Search for the cell housing the specified text and yield its [X, Y] center coordinate. 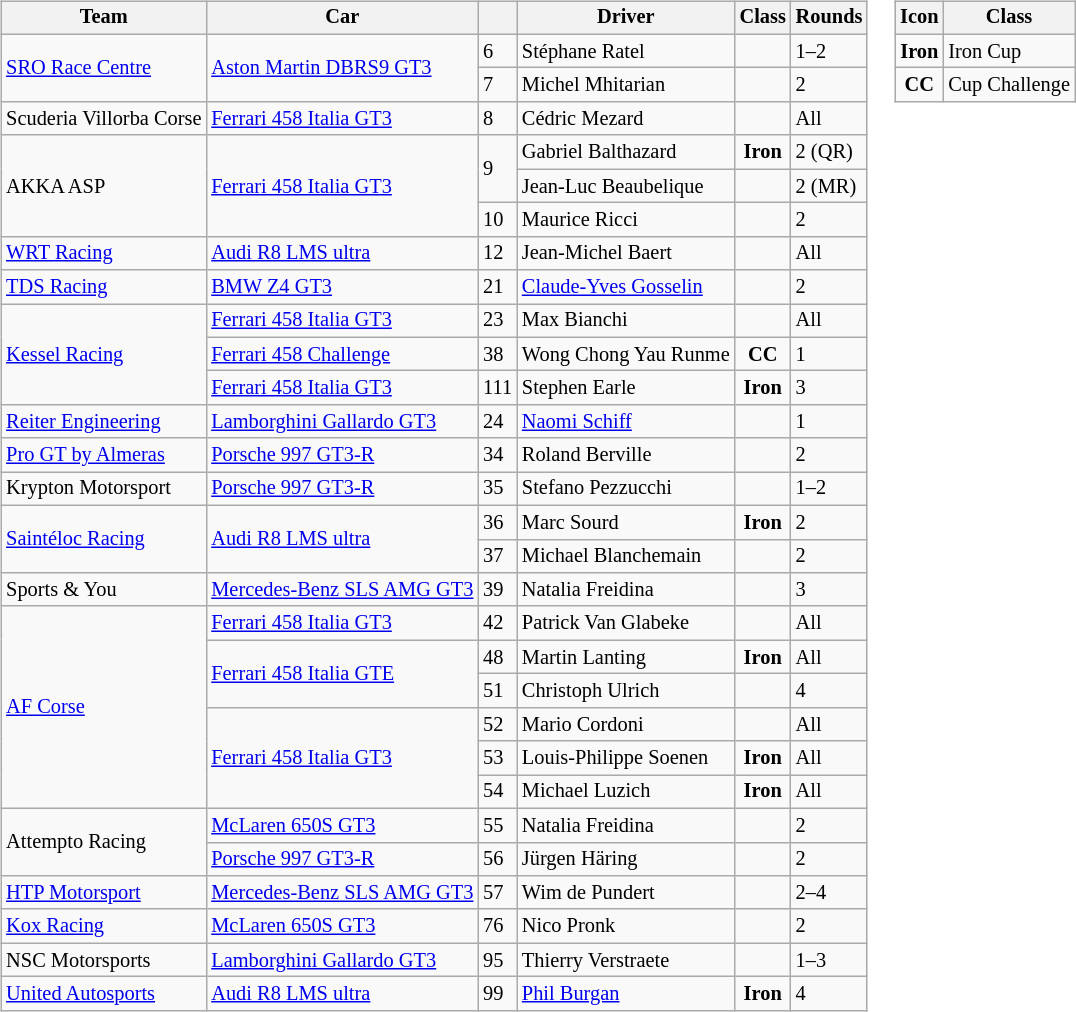
Pro GT by Almeras [104, 455]
2 (QR) [830, 152]
Kox Racing [104, 926]
Nico Pronk [626, 926]
TDS Racing [104, 287]
Cup Challenge [1008, 85]
Maurice Ricci [626, 220]
HTP Motorsport [104, 893]
2–4 [830, 893]
Michael Blanchemain [626, 556]
WRT Racing [104, 253]
12 [498, 253]
Saintéloc Racing [104, 538]
Wong Chong Yau Runme [626, 354]
Krypton Motorsport [104, 489]
38 [498, 354]
35 [498, 489]
9 [498, 168]
NSC Motorsports [104, 960]
42 [498, 623]
United Autosports [104, 994]
111 [498, 388]
54 [498, 792]
Max Bianchi [626, 321]
Jean-Michel Baert [626, 253]
7 [498, 85]
2 (MR) [830, 186]
Jean-Luc Beaubelique [626, 186]
Mario Cordoni [626, 724]
Michel Mhitarian [626, 85]
Aston Martin DBRS9 GT3 [342, 68]
Car [342, 18]
21 [498, 287]
Driver [626, 18]
34 [498, 455]
6 [498, 51]
Stefano Pezzucchi [626, 489]
37 [498, 556]
Ferrari 458 Challenge [342, 354]
Ferrari 458 Italia GTE [342, 674]
Cédric Mezard [626, 119]
Scuderia Villorba Corse [104, 119]
1–3 [830, 960]
48 [498, 657]
Naomi Schiff [626, 422]
Claude-Yves Gosselin [626, 287]
Michael Luzich [626, 792]
Thierry Verstraete [626, 960]
Jürgen Häring [626, 859]
Rounds [830, 18]
Roland Berville [626, 455]
Stephen Earle [626, 388]
56 [498, 859]
95 [498, 960]
Team [104, 18]
Gabriel Balthazard [626, 152]
39 [498, 590]
51 [498, 691]
53 [498, 758]
Phil Burgan [626, 994]
52 [498, 724]
99 [498, 994]
Attempto Racing [104, 842]
24 [498, 422]
AKKA ASP [104, 186]
SRO Race Centre [104, 68]
Wim de Pundert [626, 893]
36 [498, 522]
10 [498, 220]
Martin Lanting [626, 657]
Icon [919, 18]
BMW Z4 GT3 [342, 287]
Sports & You [104, 590]
AF Corse [104, 707]
55 [498, 825]
Kessel Racing [104, 354]
Reiter Engineering [104, 422]
57 [498, 893]
8 [498, 119]
23 [498, 321]
Stéphane Ratel [626, 51]
Patrick Van Glabeke [626, 623]
Iron Cup [1008, 51]
Louis-Philippe Soenen [626, 758]
76 [498, 926]
Christoph Ulrich [626, 691]
Marc Sourd [626, 522]
